Detect which cell encompasses the target text, then output its [X, Y] center coordinate. 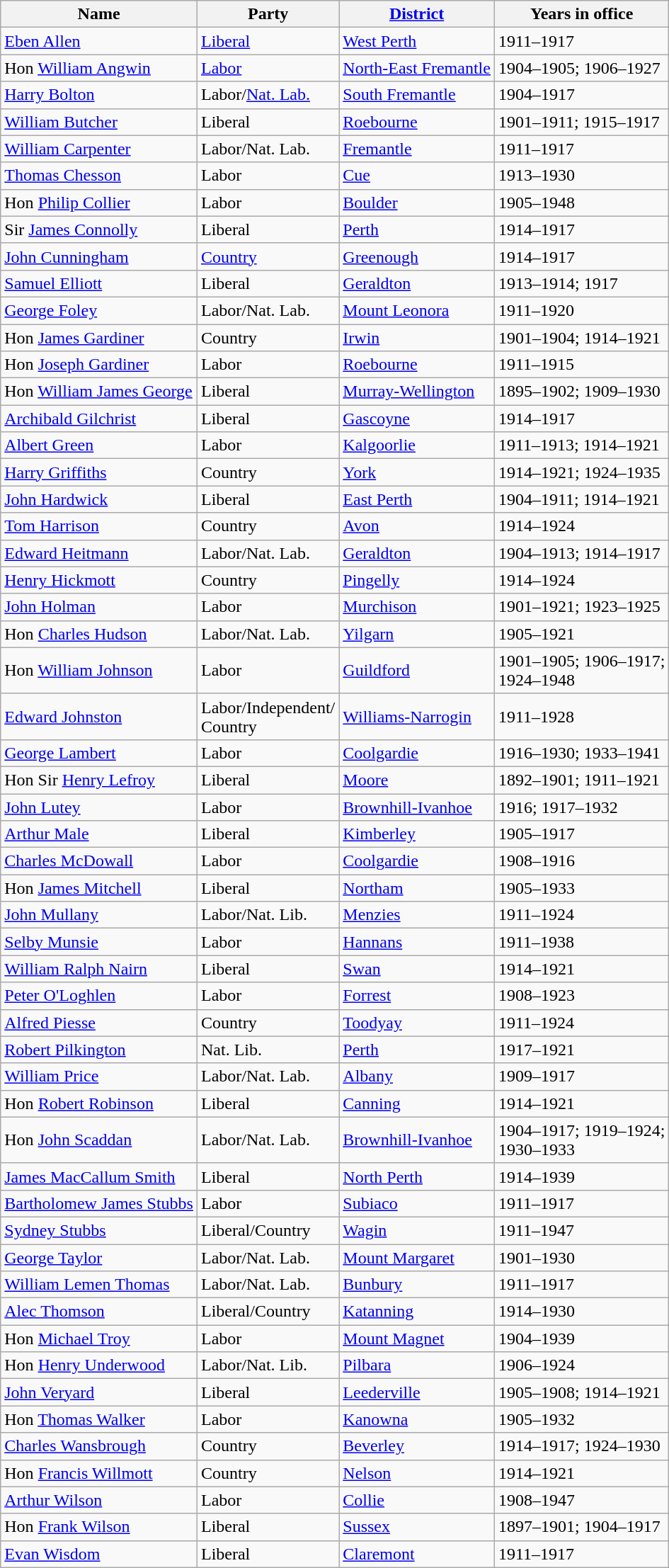
North-East Fremantle [417, 68]
Murchison [417, 607]
Northam [417, 888]
John Veryard [99, 1392]
Charles Wansbrough [99, 1446]
1916–1930; 1933–1941 [581, 753]
Archibald Gilchrist [99, 419]
East Perth [417, 499]
George Lambert [99, 753]
Hon Francis Willmott [99, 1473]
Selby Munsie [99, 942]
South Fremantle [417, 95]
Edward Johnston [99, 717]
District [417, 14]
William Lemen Thomas [99, 1285]
Sydney Stubbs [99, 1230]
1908–1923 [581, 996]
Subiaco [417, 1203]
Greenough [417, 256]
1905–1948 [581, 203]
Albert Green [99, 445]
1905–1932 [581, 1419]
Williams-Narrogin [417, 717]
Kanowna [417, 1419]
1905–1908; 1914–1921 [581, 1392]
Pingelly [417, 580]
George Foley [99, 310]
1897–1901; 1904–1917 [581, 1527]
1904–1917; 1919–1924;1930–1933 [581, 1140]
Cue [417, 176]
Toodyay [417, 1023]
Nelson [417, 1473]
Samuel Elliott [99, 283]
William Price [99, 1076]
Arthur Wilson [99, 1500]
William Butcher [99, 122]
1904–1911; 1914–1921 [581, 499]
Bunbury [417, 1285]
Charles McDowall [99, 861]
Katanning [417, 1312]
Menzies [417, 915]
1908–1916 [581, 861]
Tom Harrison [99, 526]
Alec Thomson [99, 1312]
Hon James Mitchell [99, 888]
Pilbara [417, 1365]
Canning [417, 1103]
North Perth [417, 1176]
George Taylor [99, 1257]
1916; 1917–1932 [581, 807]
Harry Bolton [99, 95]
1895–1902; 1909–1930 [581, 392]
Hon Charles Hudson [99, 634]
1914–1930 [581, 1312]
1913–1930 [581, 176]
Hon William James George [99, 392]
1901–1905; 1906–1917;1924–1948 [581, 670]
Nat. Lib. [268, 1050]
Boulder [417, 203]
1911–1947 [581, 1230]
Hon William Johnson [99, 670]
John Lutey [99, 807]
1911–1915 [581, 365]
1911–1938 [581, 942]
Hon Michael Troy [99, 1339]
Alfred Piesse [99, 1023]
1914–1917; 1924–1930 [581, 1446]
Bartholomew James Stubbs [99, 1203]
1904–1905; 1906–1927 [581, 68]
1904–1917 [581, 95]
Collie [417, 1500]
Edward Heitmann [99, 553]
Claremont [417, 1554]
James MacCallum Smith [99, 1176]
Labor/Independent/Country [268, 717]
Irwin [417, 338]
John Hardwick [99, 499]
Beverley [417, 1446]
Hon Robert Robinson [99, 1103]
Arthur Male [99, 834]
1904–1939 [581, 1339]
Party [268, 14]
Mount Margaret [417, 1257]
Hon John Scaddan [99, 1140]
1909–1917 [581, 1076]
1906–1924 [581, 1365]
1905–1917 [581, 834]
1914–1939 [581, 1176]
Thomas Chesson [99, 176]
Hon Henry Underwood [99, 1365]
1901–1911; 1915–1917 [581, 122]
Hon William Angwin [99, 68]
Forrest [417, 996]
Wagin [417, 1230]
1901–1930 [581, 1257]
Years in office [581, 14]
Fremantle [417, 149]
Hon Philip Collier [99, 203]
Harry Griffiths [99, 472]
Hannans [417, 942]
William Carpenter [99, 149]
Kimberley [417, 834]
Kalgoorlie [417, 445]
John Holman [99, 607]
Albany [417, 1076]
1892–1901; 1911–1921 [581, 780]
Sussex [417, 1527]
1905–1933 [581, 888]
Henry Hickmott [99, 580]
Leederville [417, 1392]
John Cunningham [99, 256]
Yilgarn [417, 634]
Evan Wisdom [99, 1554]
1901–1904; 1914–1921 [581, 338]
Hon Frank Wilson [99, 1527]
1911–1928 [581, 717]
Robert Pilkington [99, 1050]
Swan [417, 969]
Gascoyne [417, 419]
Peter O'Loghlen [99, 996]
Mount Leonora [417, 310]
Avon [417, 526]
1911–1913; 1914–1921 [581, 445]
Hon James Gardiner [99, 338]
Guildford [417, 670]
1913–1914; 1917 [581, 283]
1914–1921; 1924–1935 [581, 472]
Mount Magnet [417, 1339]
1911–1920 [581, 310]
Hon Joseph Gardiner [99, 365]
1908–1947 [581, 1500]
Moore [417, 780]
1905–1921 [581, 634]
1917–1921 [581, 1050]
West Perth [417, 41]
William Ralph Nairn [99, 969]
Sir James Connolly [99, 229]
1904–1913; 1914–1917 [581, 553]
Murray-Wellington [417, 392]
Hon Thomas Walker [99, 1419]
Name [99, 14]
John Mullany [99, 915]
Hon Sir Henry Lefroy [99, 780]
Eben Allen [99, 41]
York [417, 472]
1901–1921; 1923–1925 [581, 607]
